Identify which cell holds the provided text, then report its [x, y] central coordinate. 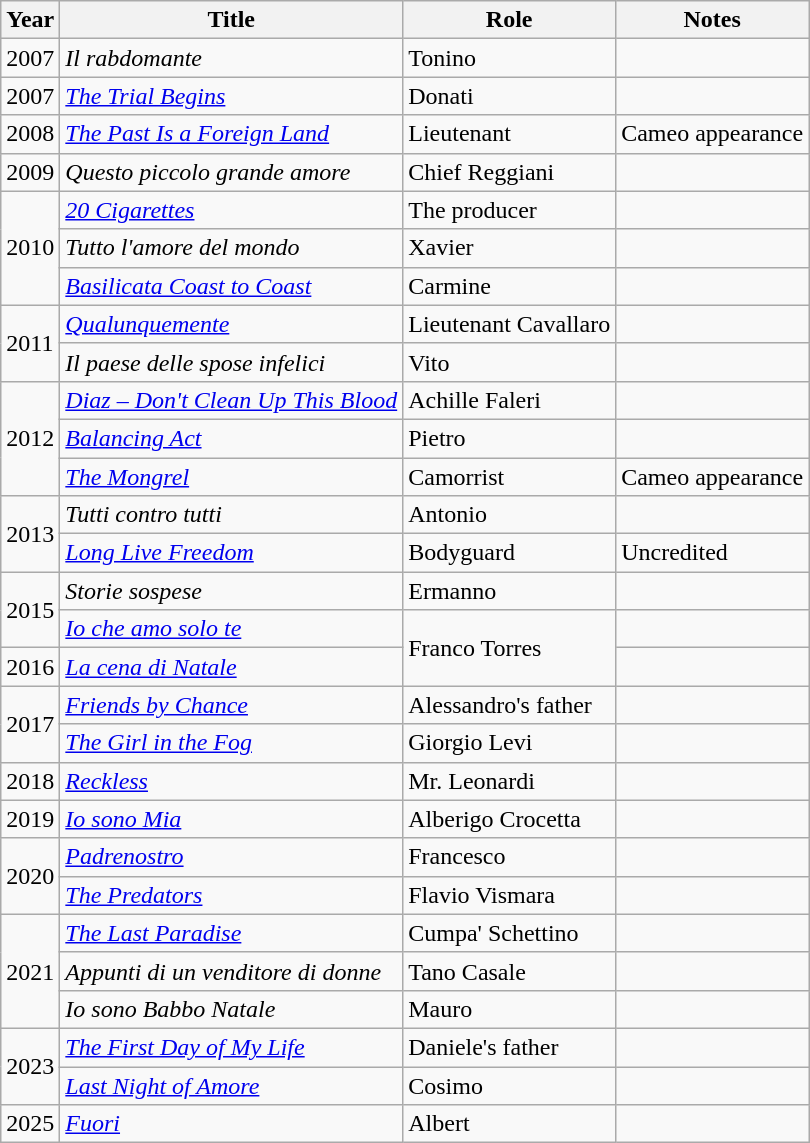
Tutto l'amore del mondo [232, 248]
Long Live Freedom [232, 553]
Tano Casale [510, 971]
Reckless [232, 781]
2023 [30, 1066]
Friends by Chance [232, 705]
Daniele's father [510, 1047]
Il rabdomante [232, 58]
Lieutenant [510, 134]
Achille Faleri [510, 400]
Year [30, 20]
Tonino [510, 58]
Camorrist [510, 477]
Il paese delle spose infelici [232, 362]
Qualunquemente [232, 324]
20 Cigarettes [232, 210]
Io sono Babbo Natale [232, 1009]
Donati [510, 96]
Questo piccolo grande amore [232, 172]
Antonio [510, 515]
Franco Torres [510, 648]
Title [232, 20]
2016 [30, 667]
Basilicata Coast to Coast [232, 286]
Vito [510, 362]
Io sono Mia [232, 819]
Notes [712, 20]
Xavier [510, 248]
Tutti contro tutti [232, 515]
Storie sospese [232, 591]
The Past Is a Foreign Land [232, 134]
Chief Reggiani [510, 172]
2025 [30, 1124]
The producer [510, 210]
Diaz – Don't Clean Up This Blood [232, 400]
2019 [30, 819]
The First Day of My Life [232, 1047]
Cumpa' Schettino [510, 933]
Balancing Act [232, 438]
Padrenostro [232, 857]
Cosimo [510, 1085]
Ermanno [510, 591]
Lieutenant Cavallaro [510, 324]
Last Night of Amore [232, 1085]
Giorgio Levi [510, 743]
The Mongrel [232, 477]
Bodyguard [510, 553]
2021 [30, 971]
Francesco [510, 857]
2012 [30, 438]
Mr. Leonardi [510, 781]
Alberigo Crocetta [510, 819]
The Last Paradise [232, 933]
Carmine [510, 286]
The Girl in the Fog [232, 743]
Uncredited [712, 553]
2013 [30, 534]
2010 [30, 248]
Io che amo solo te [232, 629]
Mauro [510, 1009]
2009 [30, 172]
2015 [30, 610]
Appunti di un venditore di donne [232, 971]
2017 [30, 724]
Pietro [510, 438]
Fuori [232, 1124]
Flavio Vismara [510, 895]
2018 [30, 781]
2020 [30, 876]
2011 [30, 343]
The Predators [232, 895]
Role [510, 20]
The Trial Begins [232, 96]
La cena di Natale [232, 667]
2008 [30, 134]
Albert [510, 1124]
Alessandro's father [510, 705]
